Output the [X, Y] coordinate of the center of the cell containing the given text.  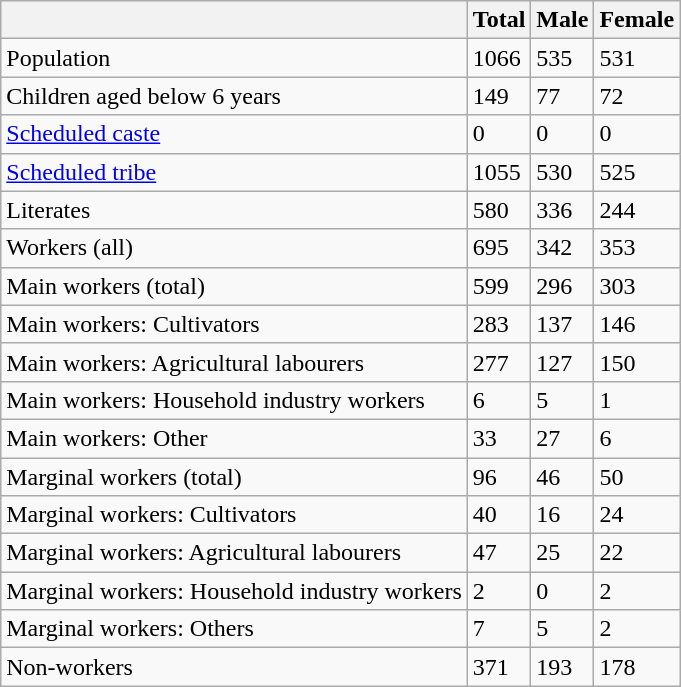
Scheduled tribe [234, 172]
Children aged below 6 years [234, 96]
22 [637, 553]
342 [562, 248]
137 [562, 324]
Marginal workers: Agricultural labourers [234, 553]
33 [499, 438]
695 [499, 248]
193 [562, 667]
1066 [499, 58]
244 [637, 210]
96 [499, 477]
16 [562, 515]
149 [499, 96]
7 [499, 629]
Marginal workers: Household industry workers [234, 591]
72 [637, 96]
Main workers: Cultivators [234, 324]
336 [562, 210]
Non-workers [234, 667]
530 [562, 172]
Total [499, 20]
127 [562, 362]
599 [499, 286]
Population [234, 58]
283 [499, 324]
25 [562, 553]
24 [637, 515]
46 [562, 477]
Literates [234, 210]
Main workers: Household industry workers [234, 400]
Main workers: Agricultural labourers [234, 362]
531 [637, 58]
Scheduled caste [234, 134]
Main workers (total) [234, 286]
296 [562, 286]
Main workers: Other [234, 438]
150 [637, 362]
146 [637, 324]
27 [562, 438]
40 [499, 515]
303 [637, 286]
Marginal workers (total) [234, 477]
277 [499, 362]
47 [499, 553]
535 [562, 58]
178 [637, 667]
1055 [499, 172]
50 [637, 477]
Female [637, 20]
371 [499, 667]
Marginal workers: Cultivators [234, 515]
580 [499, 210]
Male [562, 20]
Workers (all) [234, 248]
1 [637, 400]
525 [637, 172]
353 [637, 248]
77 [562, 96]
Marginal workers: Others [234, 629]
